Locate the cell with the specified text and output its (x, y) center coordinate. 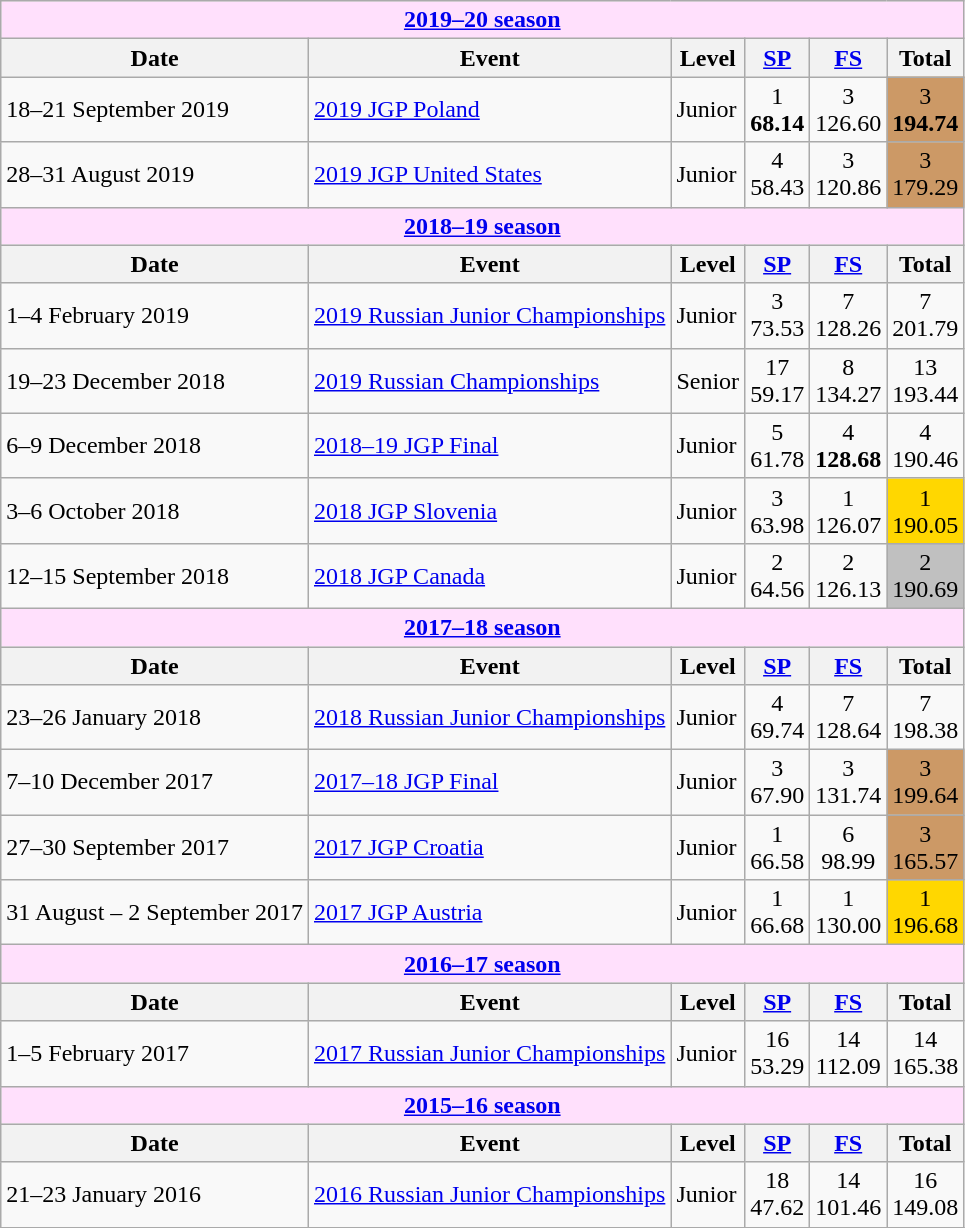
1 68.14 (778, 110)
8 134.27 (848, 380)
14 112.09 (848, 1054)
3 120.86 (848, 174)
2018–19 JGP Final (489, 446)
3 126.60 (848, 110)
2 190.69 (926, 576)
31 August – 2 September 2017 (155, 912)
2017 JGP Austria (489, 912)
4 190.46 (926, 446)
2016 Russian Junior Championships (489, 1194)
1–4 February 2019 (155, 316)
4 69.74 (778, 718)
5 61.78 (778, 446)
17 59.17 (778, 380)
2018–19 season (482, 226)
2017–18 season (482, 627)
4 58.43 (778, 174)
1–5 February 2017 (155, 1054)
7 128.26 (848, 316)
2018 JGP Slovenia (489, 510)
1 190.05 (926, 510)
2019 Russian Championships (489, 380)
7–10 December 2017 (155, 782)
Senior (708, 380)
16 53.29 (778, 1054)
7 201.79 (926, 316)
16 149.08 (926, 1194)
3 63.98 (778, 510)
7 128.64 (848, 718)
1 66.58 (778, 848)
3 131.74 (848, 782)
2 126.13 (848, 576)
2019 Russian Junior Championships (489, 316)
1 196.68 (926, 912)
3 165.57 (926, 848)
14 101.46 (848, 1194)
3–6 October 2018 (155, 510)
7 198.38 (926, 718)
21–23 January 2016 (155, 1194)
2015–16 season (482, 1105)
1 126.07 (848, 510)
2018 JGP Canada (489, 576)
2 64.56 (778, 576)
27–30 September 2017 (155, 848)
1 130.00 (848, 912)
2019 JGP United States (489, 174)
19–23 December 2018 (155, 380)
6 98.99 (848, 848)
3 194.74 (926, 110)
6–9 December 2018 (155, 446)
2017–18 JGP Final (489, 782)
2019–20 season (482, 20)
2017 Russian Junior Championships (489, 1054)
14 165.38 (926, 1054)
28–31 August 2019 (155, 174)
3 67.90 (778, 782)
3 73.53 (778, 316)
2016–17 season (482, 964)
4 128.68 (848, 446)
1 66.68 (778, 912)
18 47.62 (778, 1194)
2017 JGP Croatia (489, 848)
18–21 September 2019 (155, 110)
2019 JGP Poland (489, 110)
3 179.29 (926, 174)
3 199.64 (926, 782)
2018 Russian Junior Championships (489, 718)
13 193.44 (926, 380)
23–26 January 2018 (155, 718)
12–15 September 2018 (155, 576)
